Return the [X, Y] coordinate for the center point of the cell that contains the specified text.  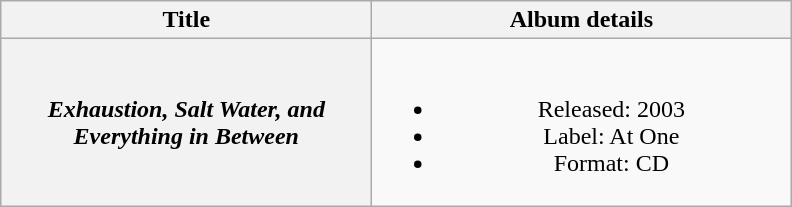
Exhaustion, Salt Water, andEverything in Between [186, 122]
Album details [582, 20]
Released: 2003Label: At OneFormat: CD [582, 122]
Title [186, 20]
